Locate the cell with the specified text and output its (x, y) center coordinate. 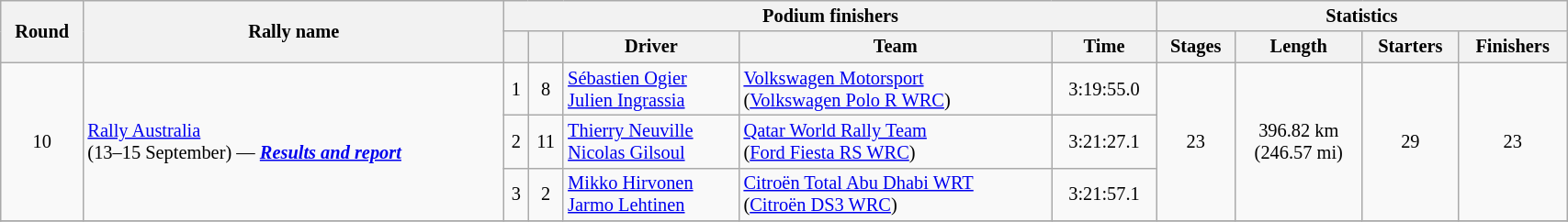
Mikko Hirvonen Jarmo Lehtinen (650, 194)
11 (546, 141)
Citroën Total Abu Dhabi WRT (Citroën DS3 WRC) (896, 194)
8 (546, 89)
Statistics (1361, 16)
1 (516, 89)
Sébastien Ogier Julien Ingrassia (650, 89)
3:21:27.1 (1104, 141)
Time (1104, 47)
Round (42, 31)
Length (1299, 47)
Thierry Neuville Nicolas Gilsoul (650, 141)
Rally name (294, 31)
Volkswagen Motorsport (Volkswagen Polo R WRC) (896, 89)
3:21:57.1 (1104, 194)
Podium finishers (830, 16)
Team (896, 47)
Finishers (1513, 47)
Qatar World Rally Team (Ford Fiesta RS WRC) (896, 141)
29 (1411, 141)
10 (42, 141)
Driver (650, 47)
Rally Australia(13–15 September) — Results and report (294, 141)
3 (516, 194)
Stages (1196, 47)
Starters (1411, 47)
3:19:55.0 (1104, 89)
396.82 km(246.57 mi) (1299, 141)
